Return (X, Y) of the center of cell containing provided text 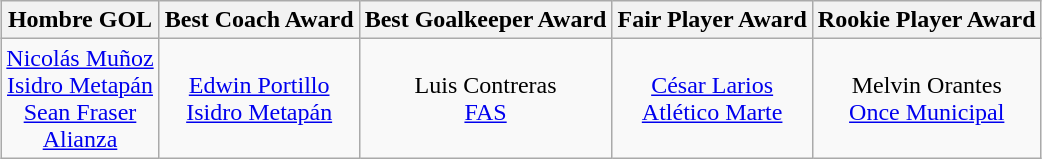
Melvin OrantesOnce Municipal (926, 98)
Edwin PortilloIsidro Metapán (259, 98)
Best Goalkeeper Award (486, 20)
Nicolás MuñozIsidro Metapán Sean Fraser Alianza (80, 98)
Best Coach Award (259, 20)
Luis ContrerasFAS (486, 98)
Hombre GOL (80, 20)
César LariosAtlético Marte (712, 98)
Rookie Player Award (926, 20)
Fair Player Award (712, 20)
